From the cell containing the given text, extract its center point as (x, y) coordinate. 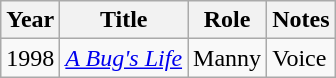
Notes (301, 20)
Year (30, 20)
A Bug's Life (124, 58)
1998 (30, 58)
Voice (301, 58)
Manny (228, 58)
Title (124, 20)
Role (228, 20)
